Return [X, Y] of the center of cell containing provided text 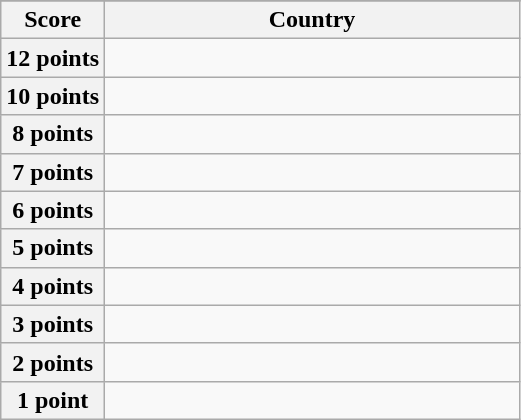
3 points [53, 324]
12 points [53, 58]
6 points [53, 210]
4 points [53, 286]
10 points [53, 96]
7 points [53, 172]
8 points [53, 134]
2 points [53, 362]
5 points [53, 248]
Country [312, 20]
Score [53, 20]
1 point [53, 400]
